Pinpoint the cell where the given text exists, returning its [x, y] midpoint coordinate. 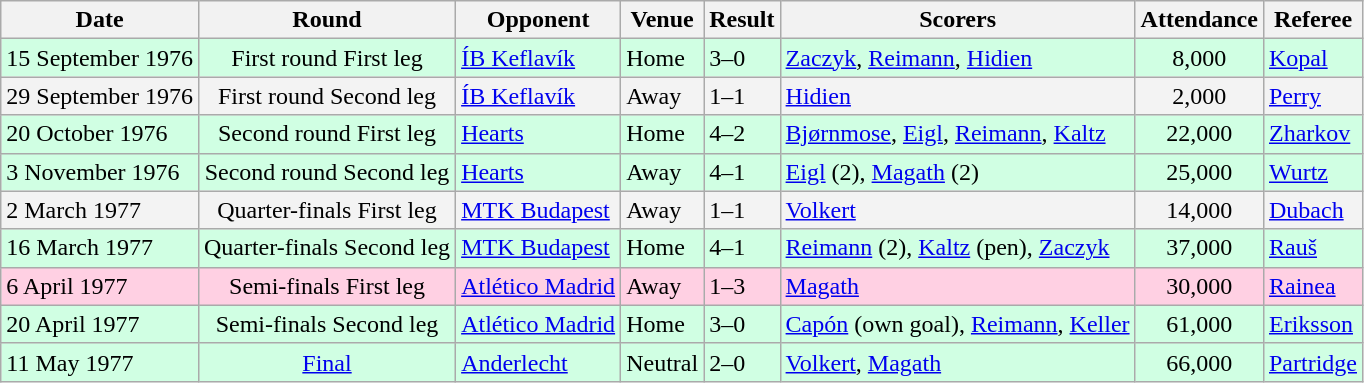
Scorers [958, 20]
20 April 1977 [100, 324]
Second round Second leg [326, 172]
2 March 1977 [100, 210]
Quarter-finals Second leg [326, 248]
Eigl (2), Magath (2) [958, 172]
Partridge [1312, 362]
Hidien [958, 96]
Wurtz [1312, 172]
Dubach [1312, 210]
Date [100, 20]
Capón (own goal), Reimann, Keller [958, 324]
4–2 [742, 134]
Perry [1312, 96]
Second round First leg [326, 134]
Rauš [1312, 248]
2,000 [1199, 96]
14,000 [1199, 210]
Attendance [1199, 20]
Quarter-finals First leg [326, 210]
Rainea [1312, 286]
15 September 1976 [100, 58]
1–3 [742, 286]
Reimann (2), Kaltz (pen), Zaczyk [958, 248]
8,000 [1199, 58]
Bjørnmose, Eigl, Reimann, Kaltz [958, 134]
Semi-finals Second leg [326, 324]
25,000 [1199, 172]
29 September 1976 [100, 96]
Semi-finals First leg [326, 286]
Referee [1312, 20]
30,000 [1199, 286]
2–0 [742, 362]
61,000 [1199, 324]
Volkert [958, 210]
First round First leg [326, 58]
Venue [662, 20]
20 October 1976 [100, 134]
Neutral [662, 362]
Zharkov [1312, 134]
6 April 1977 [100, 286]
Round [326, 20]
Result [742, 20]
First round Second leg [326, 96]
66,000 [1199, 362]
Eriksson [1312, 324]
Anderlecht [538, 362]
Kopal [1312, 58]
16 March 1977 [100, 248]
11 May 1977 [100, 362]
22,000 [1199, 134]
Zaczyk, Reimann, Hidien [958, 58]
Magath [958, 286]
3 November 1976 [100, 172]
37,000 [1199, 248]
Final [326, 362]
Opponent [538, 20]
Volkert, Magath [958, 362]
